Capture the cell that displays the provided text and extract its (x, y) central coordinate. 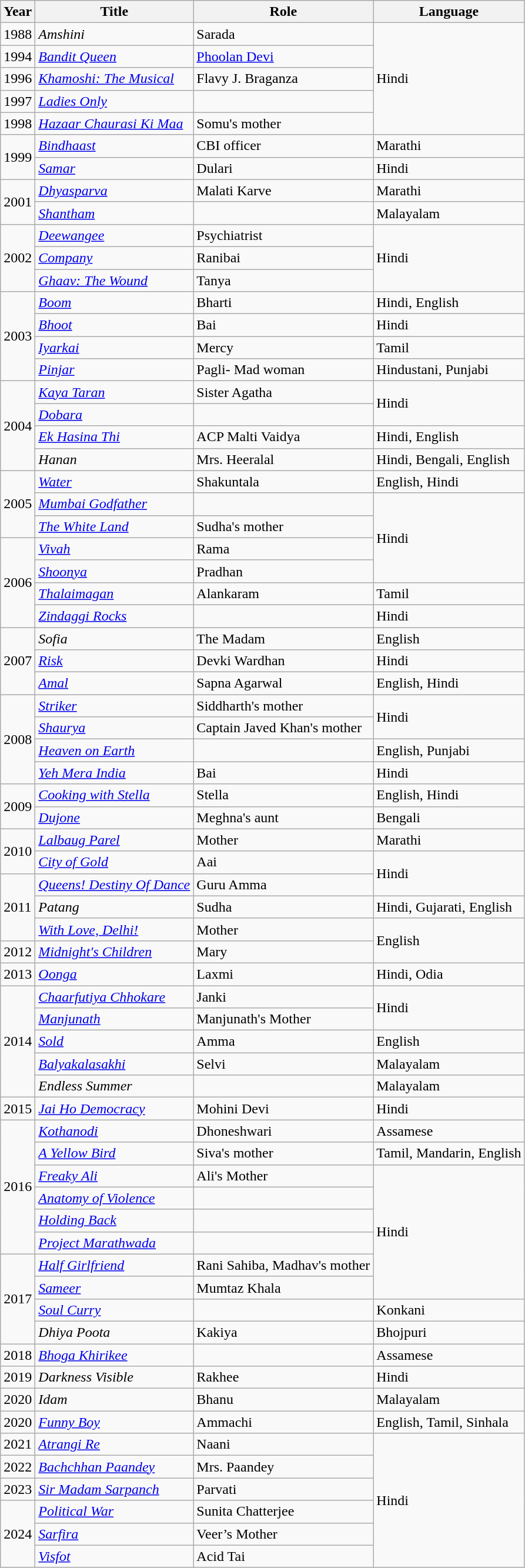
Mohini Devi (283, 1109)
City of Gold (114, 862)
Janki (283, 997)
Pagli- Mad woman (283, 370)
Deewangee (114, 235)
2009 (18, 806)
Konkani (449, 1310)
Shakuntala (283, 482)
2003 (18, 336)
Darkness Visible (114, 1377)
Samar (114, 168)
1998 (18, 124)
Lalbaug Parel (114, 840)
Khamoshi: The Musical (114, 79)
Half Girlfriend (114, 1265)
Aai (283, 862)
Naani (283, 1444)
Bachchhan Paandey (114, 1467)
Hazaar Chaurasi Ki Maa (114, 124)
2015 (18, 1109)
2006 (18, 582)
Anatomy of Violence (114, 1198)
Acid Tai (283, 1556)
English, Tamil, Sinhala (449, 1422)
Parvati (283, 1489)
Psychiatrist (283, 235)
Zindaggi Rocks (114, 616)
Chaarfutiya Chhokare (114, 997)
The Madam (283, 638)
Oonga (114, 974)
Somu's mother (283, 124)
2016 (18, 1187)
Bhanu (283, 1400)
1996 (18, 79)
Atrangi Re (114, 1444)
Sir Madam Sarpanch (114, 1489)
Striker (114, 706)
English, Punjabi (449, 750)
Language (449, 12)
Hindi, Gujarati, English (449, 907)
Bhoot (114, 325)
Water (114, 482)
2008 (18, 739)
Pradhan (283, 571)
Guru Amma (283, 885)
Ali's Mother (283, 1176)
Title (114, 12)
Shoonya (114, 571)
Bandit Queen (114, 56)
1988 (18, 34)
Mrs. Heeralal (283, 459)
Visfot (114, 1556)
Hindi, Odia (449, 974)
2021 (18, 1444)
Pinjar (114, 370)
Amal (114, 683)
Year (18, 12)
Ranibai (283, 258)
2024 (18, 1534)
Dobara (114, 415)
2022 (18, 1467)
Dhyasparva (114, 191)
Selvi (283, 1064)
Manjunath's Mother (283, 1019)
Stella (283, 795)
Devki Wardhan (283, 661)
Siva's mother (283, 1153)
Mary (283, 952)
Iyarkai (114, 348)
Sold (114, 1042)
Project Marathwada (114, 1243)
Cooking with Stella (114, 795)
Veer’s Mother (283, 1534)
2023 (18, 1489)
ACP Malti Vaidya (283, 437)
Hindi, Bengali, English (449, 459)
2014 (18, 1042)
Malati Karve (283, 191)
Manjunath (114, 1019)
Phoolan Devi (283, 56)
Midnight's Children (114, 952)
Rakhee (283, 1377)
Political War (114, 1512)
2004 (18, 426)
Patang (114, 907)
2013 (18, 974)
Flavy J. Braganza (283, 79)
Sunita Chatterjee (283, 1512)
2002 (18, 258)
Kakiya (283, 1332)
Mumbai Godfather (114, 504)
Sarada (283, 34)
Yeh Mera India (114, 773)
Ammachi (283, 1422)
Mrs. Paandey (283, 1467)
2012 (18, 952)
2017 (18, 1299)
2007 (18, 660)
1999 (18, 157)
Sudha's mother (283, 526)
A Yellow Bird (114, 1153)
2005 (18, 504)
Sarfira (114, 1534)
Endless Summer (114, 1086)
1997 (18, 101)
Tanya (283, 281)
With Love, Delhi! (114, 929)
Dujone (114, 818)
Bindhaast (114, 146)
2010 (18, 851)
Alankaram (283, 593)
Holding Back (114, 1220)
Role (283, 12)
Risk (114, 661)
Laxmi (283, 974)
Bharti (283, 303)
Mercy (283, 348)
Amma (283, 1042)
Funny Boy (114, 1422)
Mumtaz Khala (283, 1287)
Shaurya (114, 728)
Ghaav: The Wound (114, 281)
Sapna Agarwal (283, 683)
Queens! Destiny Of Dance (114, 885)
Dulari (283, 168)
CBI officer (283, 146)
Soul Curry (114, 1310)
Jai Ho Democracy (114, 1109)
Ek Hasina Thi (114, 437)
Siddharth's mother (283, 706)
Bengali (449, 818)
Ladies Only (114, 101)
Company (114, 258)
Boom (114, 303)
Rani Sahiba, Madhav's mother (283, 1265)
Dhiya Poota (114, 1332)
Kaya Taran (114, 392)
2018 (18, 1355)
1994 (18, 56)
Dhoneshwari (283, 1131)
Tamil, Mandarin, English (449, 1153)
Sameer (114, 1287)
2011 (18, 907)
Vivah (114, 549)
Rama (283, 549)
The White Land (114, 526)
Kothanodi (114, 1131)
Heaven on Earth (114, 750)
Idam (114, 1400)
Shantham (114, 213)
Meghna's aunt (283, 818)
Sudha (283, 907)
Hanan (114, 459)
Captain Javed Khan's mother (283, 728)
2001 (18, 202)
Balyakalasakhi (114, 1064)
Sister Agatha (283, 392)
Bhoga Khirikee (114, 1355)
Sofia (114, 638)
2019 (18, 1377)
Amshini (114, 34)
Hindustani, Punjabi (449, 370)
Freaky Ali (114, 1176)
Bhojpuri (449, 1332)
Thalaimagan (114, 593)
